Locate the cell with the specified text and output its [x, y] center coordinate. 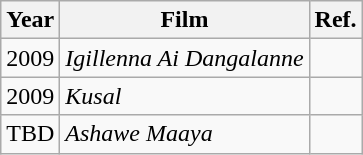
Film [184, 20]
Year [30, 20]
Ref. [336, 20]
Ashawe Maaya [184, 134]
Kusal [184, 96]
TBD [30, 134]
Igillenna Ai Dangalanne [184, 58]
